Find where the given text appears and provide that cell's center as [X, Y] coordinate. 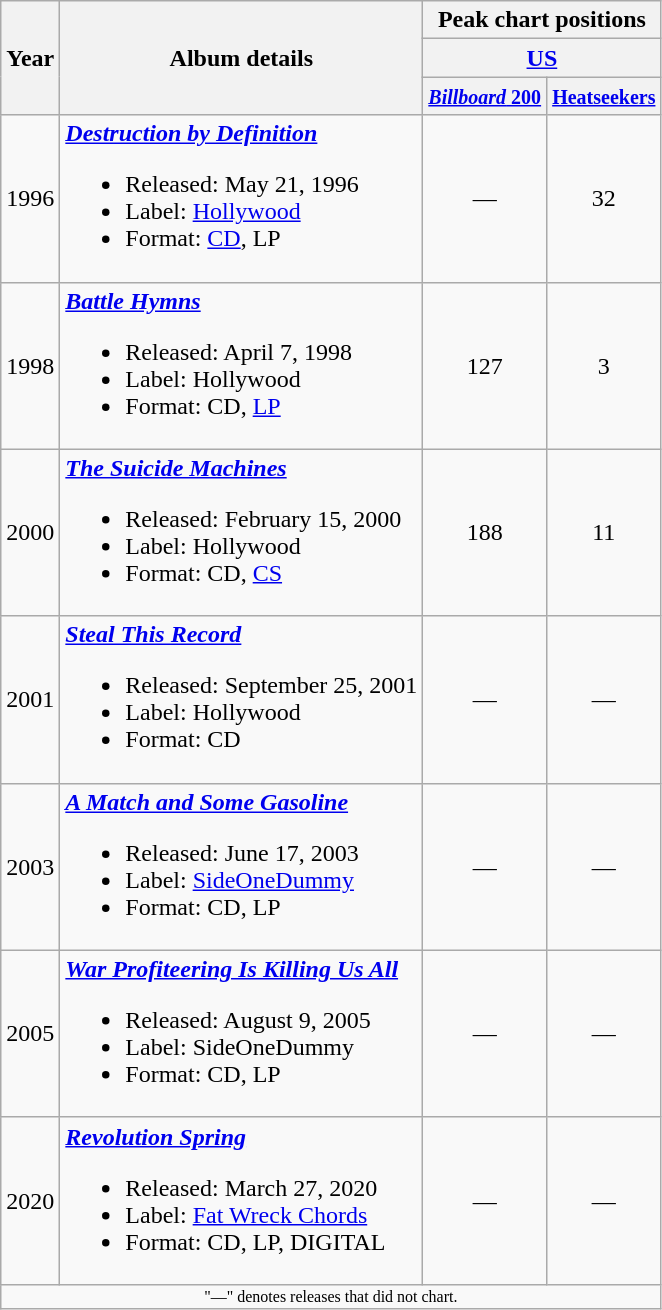
A Match and Some GasolineReleased: June 17, 2003Label: SideOneDummyFormat: CD, LP [242, 866]
2001 [30, 700]
2005 [30, 1034]
11 [604, 532]
1996 [30, 198]
2020 [30, 1200]
188 [485, 532]
War Profiteering Is Killing Us AllReleased: August 9, 2005Label: SideOneDummyFormat: CD, LP [242, 1034]
Revolution SpringReleased: March 27, 2020Label: Fat Wreck ChordsFormat: CD, LP, DIGITAL [242, 1200]
Destruction by DefinitionReleased: May 21, 1996Label: HollywoodFormat: CD, LP [242, 198]
Peak chart positions [542, 20]
Album details [242, 58]
US [542, 58]
Battle HymnsReleased: April 7, 1998Label: HollywoodFormat: CD, LP [242, 366]
Billboard 200 [485, 96]
1998 [30, 366]
2003 [30, 866]
32 [604, 198]
Steal This RecordReleased: September 25, 2001Label: HollywoodFormat: CD [242, 700]
3 [604, 366]
2000 [30, 532]
Heatseekers [604, 96]
"—" denotes releases that did not chart. [331, 1296]
The Suicide MachinesReleased: February 15, 2000Label: HollywoodFormat: CD, CS [242, 532]
Year [30, 58]
127 [485, 366]
